For the text-containing cell, return its midpoint in [X, Y] coordinate format. 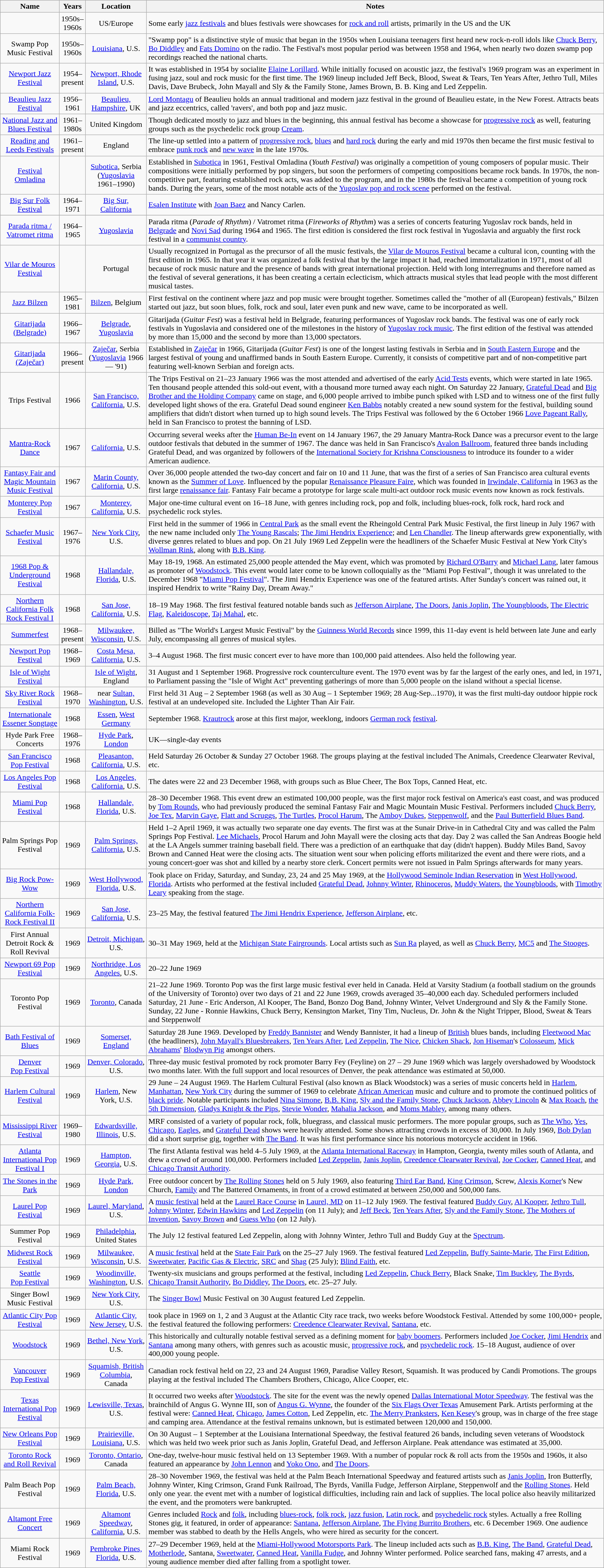
1964–1971 [72, 205]
Pleasanton, California, U.S. [116, 760]
Summerfest [30, 634]
Name [30, 6]
23–25 May, the festival featured The Jimi Hendrix Experience, Jefferson Airplane, etc. [375, 913]
Beaulieu Jazz Festival [30, 103]
First Annual Detroit Rock & Roll Revival [30, 943]
Big Sur, California [116, 205]
September 1968. Krautrock arose at this first major, weeklong, indoors German rock festival. [375, 718]
The July 12 festival featured Led Zeppelin, along with Johnny Winter, Jethro Tull and Buddy Guy at the Spectrum. [375, 1236]
The dates were 22 and 23 December 1968, with groups such as Blue Cheer, The Box Tops, Canned Heat, etc. [375, 781]
1969–1980 [72, 1130]
Mantra-Rock Dance [30, 448]
1966–present [72, 358]
Monterey, California, U.S. [116, 507]
Esalen Institute with Joan Baez and Nancy Carlen. [375, 205]
1968–1970 [72, 698]
Atlantic City, New Jersey, U.S. [116, 1320]
Newport Jazz Festival [30, 78]
Harlem Cultural Festival [30, 1096]
The Stones in the Park [30, 1185]
Detroit, Michigan, U.S. [116, 943]
Belgrade, Yugoslavia [116, 328]
1965–1981 [72, 303]
Bethel, New York, U.S. [116, 1345]
1966–1967 [72, 328]
Lewisville, Texas, U.S. [116, 1409]
SeattlePop Festival [30, 1278]
1967–1976 [72, 537]
3–4 August 1968. The first music concert ever to have more than 100,000 paid attendees. Also held the following year. [375, 656]
Notes [375, 6]
Isle of Wight Festival [30, 676]
30–31 May 1969, held at the Michigan State Fairgrounds. Local artists such as Sun Ra played, as well as Chuck Berry, MC5 and The Stooges. [375, 943]
Laurel Pop Festival [30, 1210]
Newport 69 Pop Festival [30, 969]
United Kingdom [116, 125]
Costa Mesa, California, U.S. [116, 656]
Palm Springs, California, U.S. [116, 845]
Palm Springs Pop Festival [30, 845]
DenverPop Festival [30, 1066]
Big Sur Folk Festival [30, 205]
Atlantic City Pop Festival [30, 1320]
Toronto Rock and Roll Revival [30, 1460]
Jazz Bilzen [30, 303]
New Orleans Pop Festival [30, 1438]
Sky River Rock Festival [30, 698]
Some early jazz festivals and blues festivals were showcases for rock and roll artists, primarily in the US and the UK [375, 23]
near Sultan, Washington, U.S. [116, 698]
Miami Rock Festival [30, 1553]
San Francisco, California, U.S. [116, 401]
Bath Festival of Blues [30, 1041]
Palm Beach Pop Festival [30, 1489]
20–22 June 1969 [375, 969]
Altamont Free Concert [30, 1523]
Yugoslavia [116, 230]
Reading and Leeds Festivals [30, 145]
1966 [72, 401]
Vilar de Mouros Festival [30, 268]
Festival Omladina [30, 175]
1968–1969 [72, 656]
Los Angeles, California, U.S. [116, 781]
England [116, 145]
1964–1965 [72, 230]
Years [72, 6]
Subotica, Serbia (Yugoslavia 1961–1990) [116, 175]
Miami Pop Festival [30, 807]
Hampton, Georgia, U.S. [116, 1160]
Schaefer Music Festival [30, 537]
1968 Pop & Underground Festival [30, 575]
West Hollywood, Florida, U.S. [116, 884]
Beaulieu, Hampshire, UK [116, 103]
National Jazz and Blues Festival [30, 125]
Edwardsville, Illinois, U.S. [116, 1130]
Marin County, California, U.S. [116, 482]
Northridge, Los Angeles, U.S. [116, 969]
Northern California Folk Rock Festival I [30, 609]
Fantasy Fair and Magic Mountain Music Festival [30, 482]
Essen, West Germany [116, 718]
California, U.S. [116, 448]
Prairieville, Louisiana, U.S. [116, 1438]
Midwest Rock Festival [30, 1256]
Pembroke Pines, Florida, U.S. [116, 1553]
The Singer Bowl Music Festival on 30 August featured Led Zeppelin. [375, 1299]
Newport Pop Festival [30, 656]
Location [116, 6]
1968–present [72, 634]
UK—single-day events [375, 739]
Internationale Essener Songtage [30, 718]
Harlem, New York, U.S. [116, 1096]
1956–1961 [72, 103]
Palm Beach, Florida, U.S. [116, 1489]
Gitarijada (Belgrade) [30, 328]
Toronto, Ontario, Canada [116, 1460]
Portugal [116, 268]
Woodstock [30, 1345]
Gitarijada (Zaječar) [30, 358]
US/Europe [116, 23]
Summer Pop Festival [30, 1236]
Texas International Pop Festival [30, 1409]
Denver, Colorado, U.S. [116, 1066]
Hyde Park Free Concerts [30, 739]
Monterey Pop Festival [30, 507]
Held Saturday 26 October & Sunday 27 October 1968. The groups playing at the festival included The Animals, Creedence Clearwater Revival, etc. [375, 760]
Los Angeles Pop Festival [30, 781]
1961–1980s [72, 125]
San Francisco Pop Festival [30, 760]
Woodinville, Washington, U.S. [116, 1278]
1961–present [72, 145]
Newport, Rhode Island, U.S. [116, 78]
Squamish, British Columbia, Canada [116, 1375]
Singer Bowl Music Festival [30, 1299]
1968–1976 [72, 739]
VancouverPop Festival [30, 1375]
Northern California Folk-Rock Festival II [30, 913]
Altamont Speedway, California, U.S. [116, 1523]
Somerset, England [116, 1041]
Isle of Wight, England [116, 676]
Bilzen, Belgium [116, 303]
Philadelphia, United States [116, 1236]
Toronto Pop Festival [30, 1002]
Big Rock Pow-Wow [30, 884]
1954–present [72, 78]
Trips Festival [30, 401]
Louisiana, U.S. [116, 48]
Parada ritma / Vatromet ritma [30, 230]
Atlanta International Pop Festival I [30, 1160]
Swamp Pop Music Festival [30, 48]
Laurel, Maryland, U.S. [116, 1210]
Zaječar, Serbia (Yugoslavia 1966— '91) [116, 358]
Mississippi River Festival [30, 1130]
Toronto, Canada [116, 1002]
